From the cell containing the given text, extract its center point as (x, y) coordinate. 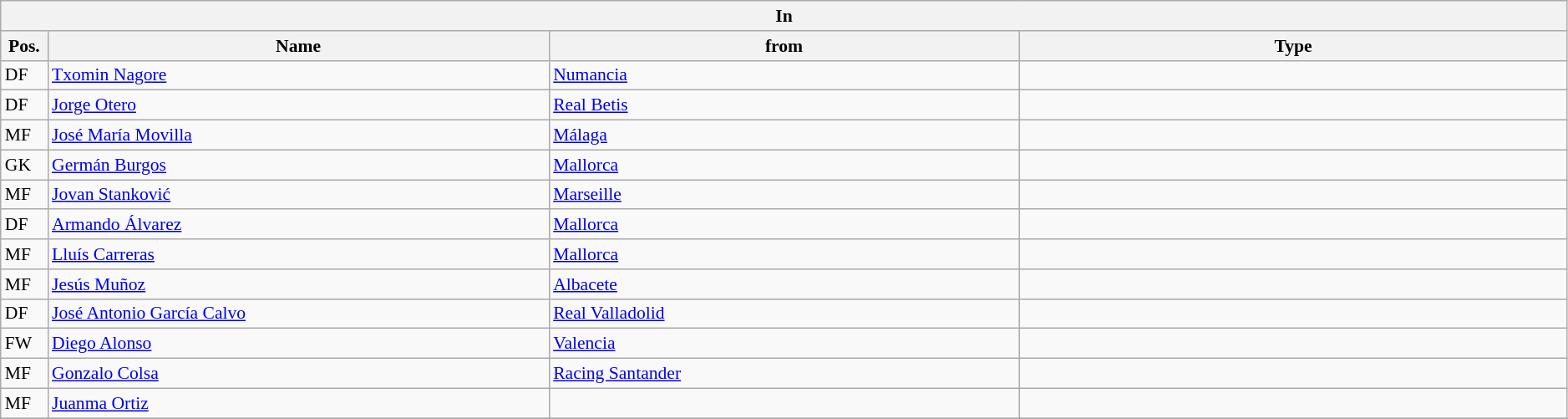
Jorge Otero (298, 105)
Numancia (784, 75)
Albacete (784, 284)
Málaga (784, 135)
José María Movilla (298, 135)
Racing Santander (784, 374)
Valencia (784, 344)
Type (1293, 46)
Real Valladolid (784, 314)
Gonzalo Colsa (298, 374)
José Antonio García Calvo (298, 314)
Name (298, 46)
Juanma Ortiz (298, 403)
Germán Burgos (298, 165)
Jesús Muñoz (298, 284)
Real Betis (784, 105)
Armando Álvarez (298, 225)
Lluís Carreras (298, 254)
FW (24, 344)
Jovan Stanković (298, 195)
from (784, 46)
Marseille (784, 195)
Txomin Nagore (298, 75)
Pos. (24, 46)
GK (24, 165)
In (784, 16)
Diego Alonso (298, 344)
